Determine the [X, Y] coordinate at the center of the cell enclosing the given text.  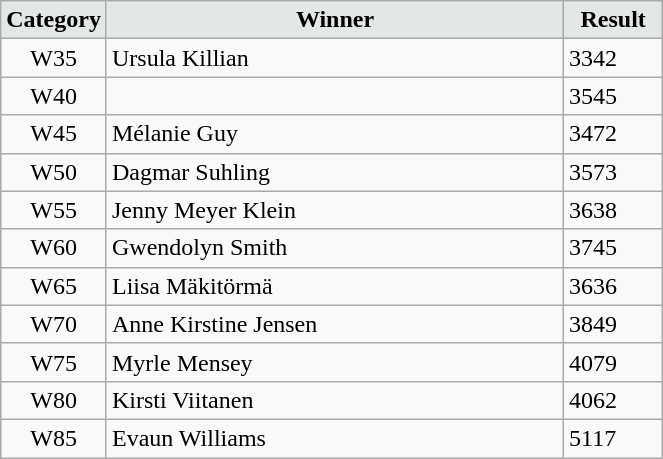
W35 [54, 58]
W45 [54, 134]
W65 [54, 286]
3545 [614, 96]
Category [54, 20]
W55 [54, 210]
W80 [54, 400]
Jenny Meyer Klein [334, 210]
Kirsti Viitanen [334, 400]
W75 [54, 362]
Result [614, 20]
Myrle Mensey [334, 362]
3342 [614, 58]
4079 [614, 362]
Anne Kirstine Jensen [334, 324]
Evaun Williams [334, 438]
5117 [614, 438]
W50 [54, 172]
W40 [54, 96]
3638 [614, 210]
Liisa Mäkitörmä [334, 286]
Gwendolyn Smith [334, 248]
Mélanie Guy [334, 134]
3636 [614, 286]
3472 [614, 134]
W70 [54, 324]
3849 [614, 324]
3573 [614, 172]
Dagmar Suhling [334, 172]
W85 [54, 438]
W60 [54, 248]
Ursula Killian [334, 58]
Winner [334, 20]
3745 [614, 248]
4062 [614, 400]
